Identify which cell holds the provided text, then report its [X, Y] central coordinate. 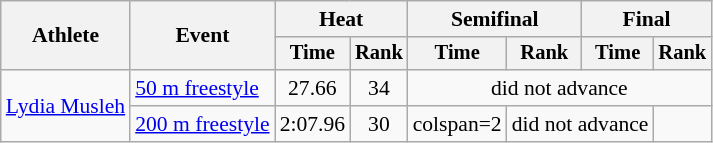
30 [379, 124]
Event [202, 36]
50 m freestyle [202, 88]
Final [646, 19]
34 [379, 88]
Lydia Musleh [66, 106]
2:07.96 [312, 124]
Heat [342, 19]
27.66 [312, 88]
Athlete [66, 36]
colspan=2 [458, 124]
Semifinal [495, 19]
200 m freestyle [202, 124]
